Determine the [x, y] coordinate at the center of the cell enclosing the given text.  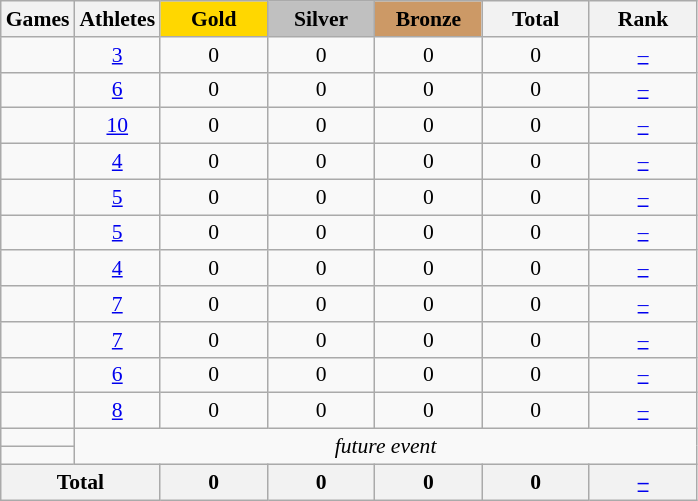
8 [117, 411]
Silver [320, 19]
Gold [214, 19]
10 [117, 126]
Bronze [428, 19]
3 [117, 55]
future event [385, 447]
Athletes [117, 19]
Games [38, 19]
Rank [642, 19]
